Identify which cell holds the provided text, then report its (x, y) central coordinate. 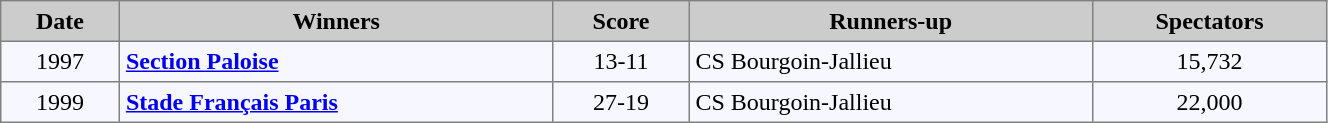
Stade Français Paris (336, 102)
1997 (60, 61)
Section Paloise (336, 61)
Date (60, 21)
Winners (336, 21)
13-11 (620, 61)
1999 (60, 102)
Runners-up (891, 21)
15,732 (1210, 61)
22,000 (1210, 102)
Spectators (1210, 21)
27-19 (620, 102)
Score (620, 21)
